Find where the given text appears and provide that cell's center as [X, Y] coordinate. 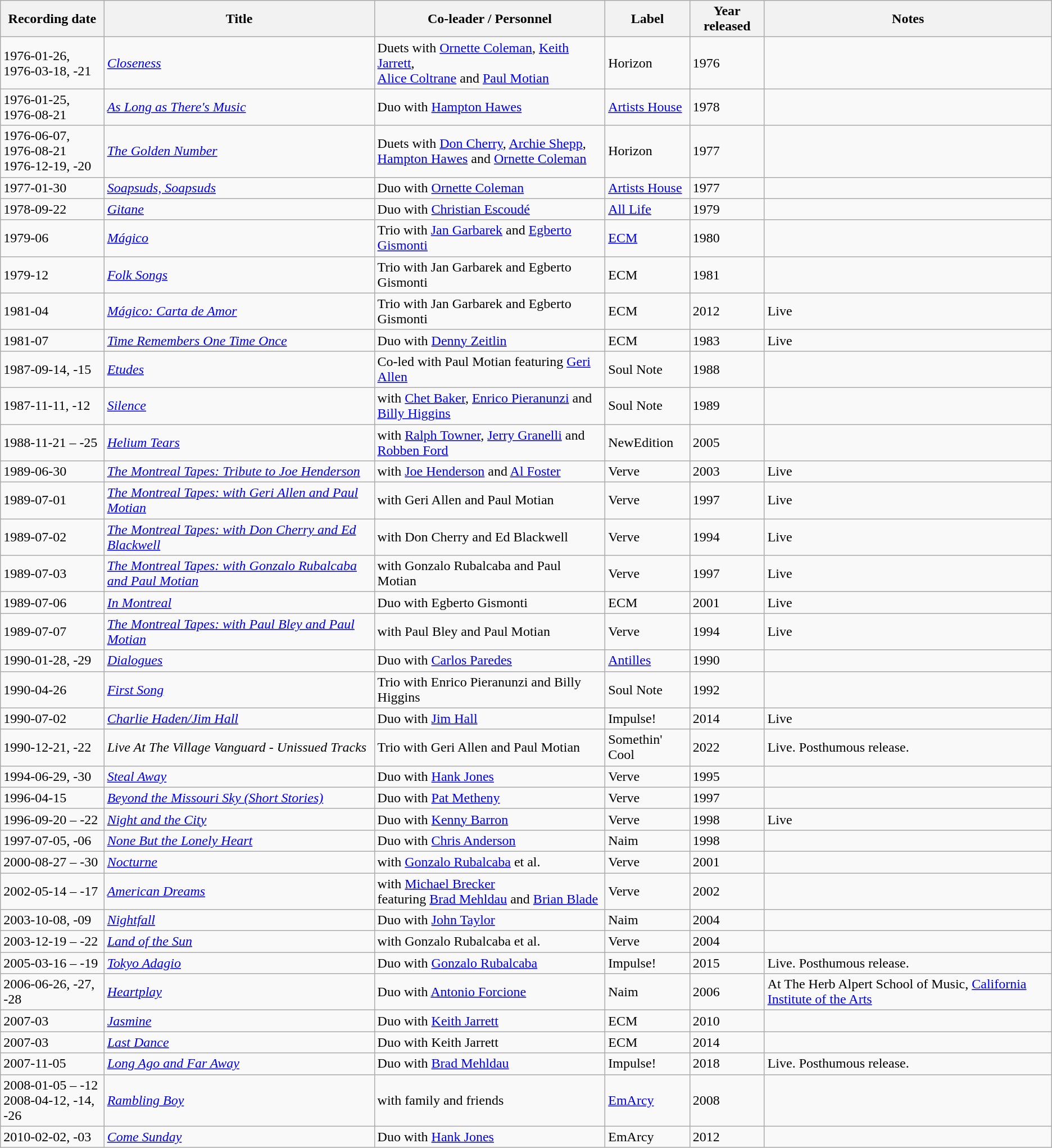
Duo with John Taylor [490, 920]
Title [239, 19]
Antilles [647, 661]
with Gonzalo Rubalcaba and Paul Motian [490, 573]
Duo with Kenny Barron [490, 819]
Rambling Boy [239, 1100]
Duo with Pat Metheny [490, 798]
1977-01-30 [52, 188]
Nocturne [239, 862]
American Dreams [239, 891]
At The Herb Alpert School of Music, California Institute of the Arts [908, 992]
1990-07-02 [52, 718]
Duo with Carlos Paredes [490, 661]
2008 [727, 1100]
1983 [727, 340]
Land of the Sun [239, 942]
Folk Songs [239, 274]
1987-11-11, -12 [52, 406]
2005-03-16 – -19 [52, 963]
2000-08-27 – -30 [52, 862]
2002-05-14 – -17 [52, 891]
Trio with Enrico Pieranunzi and Billy Higgins [490, 689]
Trio with Geri Allen and Paul Motian [490, 748]
Duo with Christian Escoudé [490, 209]
Time Remembers One Time Once [239, 340]
First Song [239, 689]
The Golden Number [239, 151]
1987-09-14, -15 [52, 369]
Mágico [239, 238]
1978 [727, 107]
Year released [727, 19]
The Montreal Tapes: with Paul Bley and Paul Motian [239, 632]
1989-07-06 [52, 603]
2010 [727, 1021]
1997-07-05, -06 [52, 840]
2003-10-08, -09 [52, 920]
Label [647, 19]
Live At The Village Vanguard - Unissued Tracks [239, 748]
1990-12-21, -22 [52, 748]
The Montreal Tapes: with Gonzalo Rubalcaba and Paul Motian [239, 573]
2008-01-05 – -12 2008-04-12, -14, -26 [52, 1100]
Duo with Gonzalo Rubalcaba [490, 963]
2005 [727, 442]
1989-07-03 [52, 573]
Last Dance [239, 1042]
Co-leader / Personnel [490, 19]
with Paul Bley and Paul Motian [490, 632]
2015 [727, 963]
1981 [727, 274]
1976-01-26, 1976-03-18, -21 [52, 63]
Night and the City [239, 819]
The Montreal Tapes: with Geri Allen and Paul Motian [239, 500]
Duo with Antonio Forcione [490, 992]
2003-12-19 – -22 [52, 942]
1980 [727, 238]
1995 [727, 776]
Duo with Egberto Gismonti [490, 603]
Duo with Jim Hall [490, 718]
The Montreal Tapes: with Don Cherry and Ed Blackwell [239, 537]
Duo with Ornette Coleman [490, 188]
2006-06-26, -27, -28 [52, 992]
1978-09-22 [52, 209]
Co-led with Paul Motian featuring Geri Allen [490, 369]
Steal Away [239, 776]
Beyond the Missouri Sky (Short Stories) [239, 798]
2010-02-02, -03 [52, 1137]
1996-09-20 – -22 [52, 819]
1979-12 [52, 274]
2006 [727, 992]
2022 [727, 748]
2007-11-05 [52, 1064]
Mágico: Carta de Amor [239, 311]
Long Ago and Far Away [239, 1064]
Duo with Brad Mehldau [490, 1064]
Duets with Don Cherry, Archie Shepp, Hampton Hawes and Ornette Coleman [490, 151]
1990 [727, 661]
1989-06-30 [52, 472]
1996-04-15 [52, 798]
The Montreal Tapes: Tribute to Joe Henderson [239, 472]
1979 [727, 209]
As Long as There's Music [239, 107]
All Life [647, 209]
1988 [727, 369]
with Ralph Towner, Jerry Granelli and Robben Ford [490, 442]
1992 [727, 689]
Soapsuds, Soapsuds [239, 188]
Charlie Haden/Jim Hall [239, 718]
1988-11-21 – -25 [52, 442]
Recording date [52, 19]
NewEdition [647, 442]
1989-07-01 [52, 500]
Etudes [239, 369]
1981-07 [52, 340]
1989-07-07 [52, 632]
In Montreal [239, 603]
Helium Tears [239, 442]
Duo with Hampton Hawes [490, 107]
Closeness [239, 63]
with Don Cherry and Ed Blackwell [490, 537]
Somethin' Cool [647, 748]
2003 [727, 472]
1990-01-28, -29 [52, 661]
Jasmine [239, 1021]
Heartplay [239, 992]
1976-06-07, 1976-08-21 1976-12-19, -20 [52, 151]
None But the Lonely Heart [239, 840]
Come Sunday [239, 1137]
1981-04 [52, 311]
with Chet Baker, Enrico Pieranunzi and Billy Higgins [490, 406]
1994-06-29, -30 [52, 776]
2018 [727, 1064]
with Geri Allen and Paul Motian [490, 500]
1989 [727, 406]
with Joe Henderson and Al Foster [490, 472]
Dialogues [239, 661]
Nightfall [239, 920]
1979-06 [52, 238]
Duo with Denny Zeitlin [490, 340]
1990-04-26 [52, 689]
with Michael Brecker featuring Brad Mehldau and Brian Blade [490, 891]
Silence [239, 406]
with family and friends [490, 1100]
Duo with Chris Anderson [490, 840]
Notes [908, 19]
1976-01-25, 1976-08-21 [52, 107]
Gitane [239, 209]
Tokyo Adagio [239, 963]
1989-07-02 [52, 537]
Duets with Ornette Coleman, Keith Jarrett, Alice Coltrane and Paul Motian [490, 63]
1976 [727, 63]
2002 [727, 891]
